Scan for the cell matching the given text and deliver its (X, Y) coordinate at center. 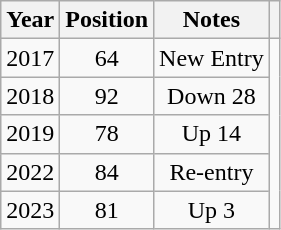
2023 (30, 210)
2017 (30, 58)
Up 14 (212, 134)
2018 (30, 96)
New Entry (212, 58)
64 (107, 58)
Up 3 (212, 210)
Down 28 (212, 96)
2019 (30, 134)
Position (107, 20)
84 (107, 172)
81 (107, 210)
Re-entry (212, 172)
78 (107, 134)
92 (107, 96)
2022 (30, 172)
Year (30, 20)
Notes (212, 20)
